Pinpoint the cell where the given text exists, returning its (X, Y) midpoint coordinate. 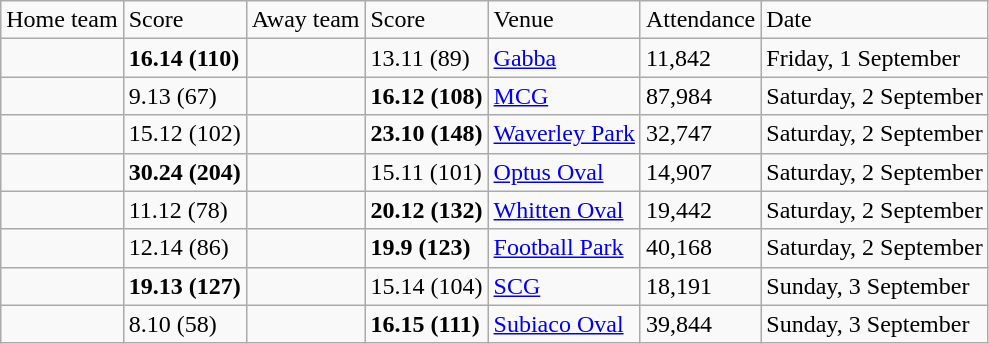
Subiaco Oval (564, 324)
16.12 (108) (426, 96)
15.12 (102) (184, 134)
Venue (564, 20)
11,842 (700, 58)
MCG (564, 96)
12.14 (86) (184, 248)
SCG (564, 286)
23.10 (148) (426, 134)
Home team (62, 20)
13.11 (89) (426, 58)
Football Park (564, 248)
18,191 (700, 286)
Waverley Park (564, 134)
Date (874, 20)
19,442 (700, 210)
40,168 (700, 248)
16.15 (111) (426, 324)
39,844 (700, 324)
Optus Oval (564, 172)
32,747 (700, 134)
14,907 (700, 172)
8.10 (58) (184, 324)
20.12 (132) (426, 210)
30.24 (204) (184, 172)
19.13 (127) (184, 286)
87,984 (700, 96)
15.14 (104) (426, 286)
15.11 (101) (426, 172)
19.9 (123) (426, 248)
9.13 (67) (184, 96)
16.14 (110) (184, 58)
Friday, 1 September (874, 58)
11.12 (78) (184, 210)
Away team (306, 20)
Gabba (564, 58)
Whitten Oval (564, 210)
Attendance (700, 20)
